Scan for the cell matching the given text and deliver its [x, y] coordinate at center. 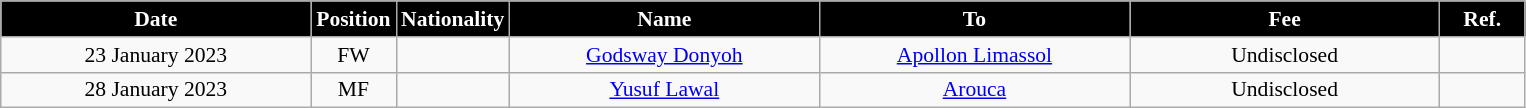
MF [354, 90]
Fee [1285, 19]
FW [354, 55]
Position [354, 19]
Godsway Donyoh [664, 55]
Arouca [974, 90]
Yusuf Lawal [664, 90]
28 January 2023 [156, 90]
Apollon Limassol [974, 55]
Date [156, 19]
Nationality [452, 19]
Name [664, 19]
Ref. [1482, 19]
To [974, 19]
23 January 2023 [156, 55]
